Capture the cell that displays the provided text and extract its [X, Y] central coordinate. 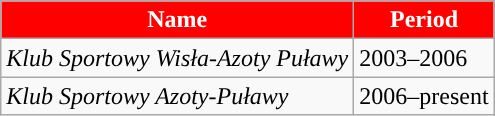
2006–present [424, 96]
Period [424, 20]
Klub Sportowy Wisła-Azoty Puławy [178, 58]
Name [178, 20]
2003–2006 [424, 58]
Klub Sportowy Azoty-Puławy [178, 96]
